Pinpoint the cell where the given text exists, returning its [X, Y] midpoint coordinate. 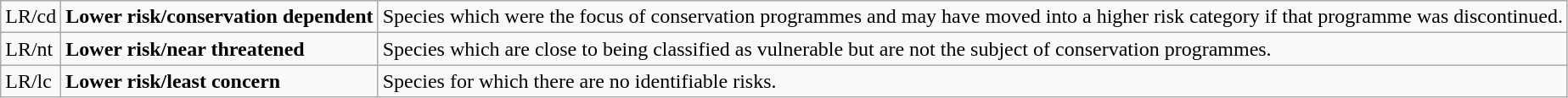
Species which were the focus of conservation programmes and may have moved into a higher risk category if that programme was discontinued. [973, 17]
Lower risk/conservation dependent [219, 17]
LR/nt [31, 49]
Species for which there are no identifiable risks. [973, 81]
Species which are close to being classified as vulnerable but are not the subject of conservation programmes. [973, 49]
Lower risk/least concern [219, 81]
LR/lc [31, 81]
Lower risk/near threatened [219, 49]
LR/cd [31, 17]
